Pinpoint the cell where the given text exists, returning its (x, y) midpoint coordinate. 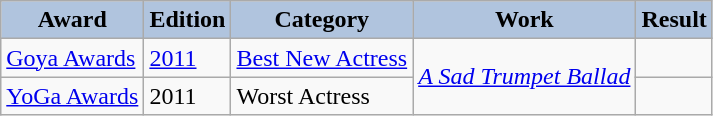
Best New Actress (322, 58)
Award (72, 20)
Edition (188, 20)
Category (322, 20)
Work (524, 20)
Goya Awards (72, 58)
Worst Actress (322, 96)
A Sad Trumpet Ballad (524, 77)
Result (674, 20)
YoGa Awards (72, 96)
